Detect which cell encompasses the target text, then output its [X, Y] center coordinate. 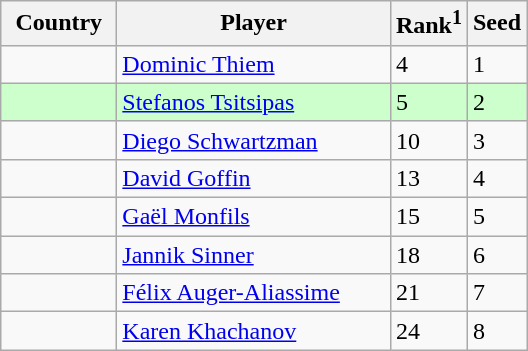
David Goffin [254, 178]
15 [428, 217]
Player [254, 24]
Jannik Sinner [254, 255]
6 [496, 255]
7 [496, 293]
24 [428, 331]
Stefanos Tsitsipas [254, 102]
Country [59, 24]
1 [496, 64]
Seed [496, 24]
Gaël Monfils [254, 217]
Félix Auger-Aliassime [254, 293]
Karen Khachanov [254, 331]
8 [496, 331]
13 [428, 178]
21 [428, 293]
3 [496, 140]
10 [428, 140]
Diego Schwartzman [254, 140]
2 [496, 102]
Dominic Thiem [254, 64]
Rank1 [428, 24]
18 [428, 255]
